For the text-containing cell, return its midpoint in (x, y) coordinate format. 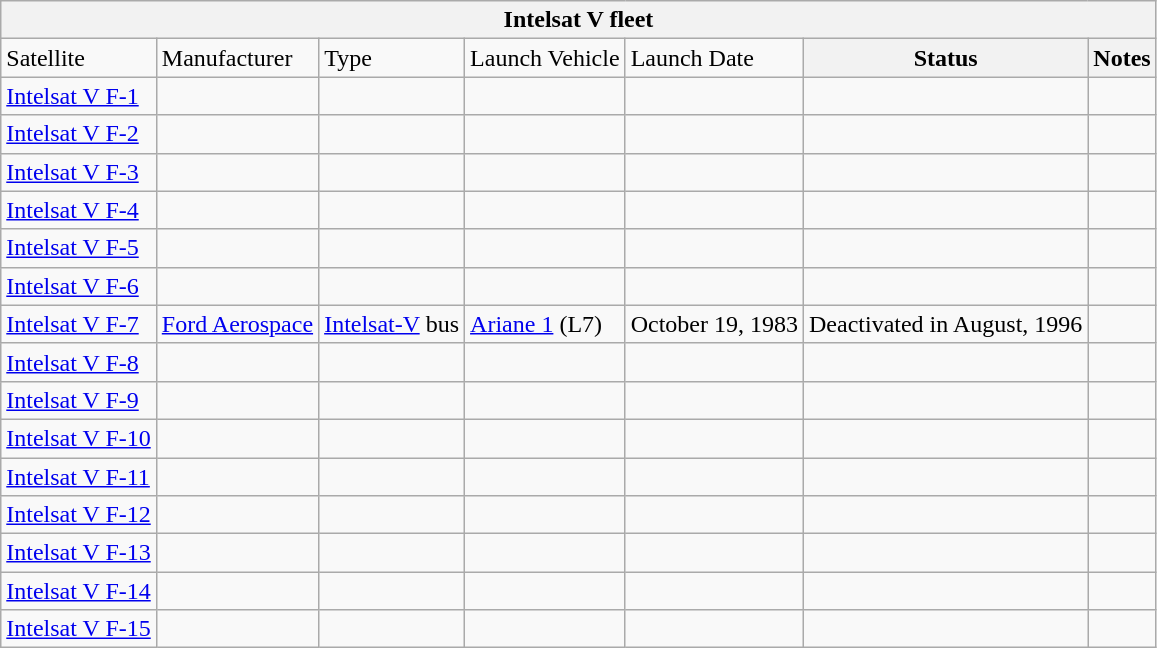
Intelsat V F-14 (79, 591)
Deactivated in August, 1996 (945, 324)
Intelsat V F-6 (79, 286)
Launch Date (714, 58)
Intelsat V F-11 (79, 477)
Type (392, 58)
Ariane 1 (L7) (546, 324)
Intelsat V F-5 (79, 248)
Intelsat V F-3 (79, 172)
Notes (1122, 58)
Intelsat V F-15 (79, 629)
Intelsat V F-2 (79, 134)
Manufacturer (237, 58)
Intelsat V fleet (578, 20)
Intelsat V F-9 (79, 400)
Intelsat V F-4 (79, 210)
Launch Vehicle (546, 58)
Intelsat-V bus (392, 324)
Intelsat V F-7 (79, 324)
Status (945, 58)
Ford Aerospace (237, 324)
Intelsat V F-13 (79, 553)
Intelsat V F-12 (79, 515)
Satellite (79, 58)
October 19, 1983 (714, 324)
Intelsat V F-1 (79, 96)
Intelsat V F-8 (79, 362)
Intelsat V F-10 (79, 438)
